Determine the [x, y] coordinate at the center of the cell enclosing the given text.  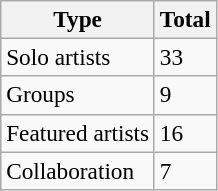
16 [185, 133]
7 [185, 170]
Collaboration [78, 170]
Solo artists [78, 57]
Groups [78, 95]
9 [185, 95]
Total [185, 19]
33 [185, 57]
Featured artists [78, 133]
Type [78, 19]
